Determine the (X, Y) coordinate at the center of the cell enclosing the given text.  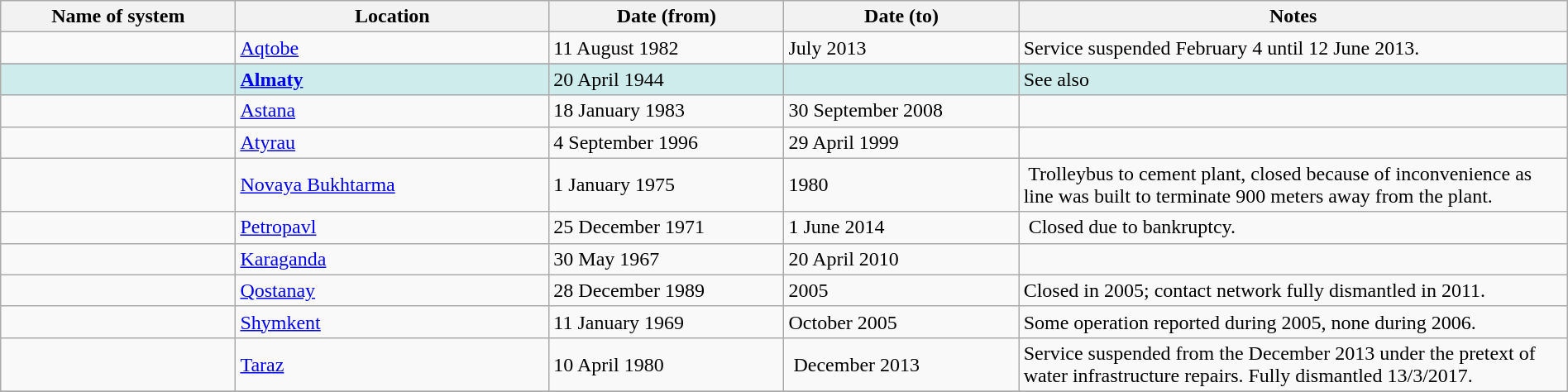
Petropavl (392, 227)
Location (392, 17)
28 December 1989 (667, 290)
10 April 1980 (667, 364)
1 January 1975 (667, 185)
July 2013 (901, 48)
20 April 2010 (901, 259)
20 April 1944 (667, 79)
Name of system (118, 17)
1 June 2014 (901, 227)
1980 (901, 185)
Date (to) (901, 17)
30 September 2008 (901, 111)
December 2013 (901, 364)
11 August 1982 (667, 48)
Shymkent (392, 322)
Closed due to bankruptcy. (1293, 227)
Almaty (392, 79)
18 January 1983 (667, 111)
Astana (392, 111)
25 December 1971 (667, 227)
Taraz (392, 364)
Aqtobe (392, 48)
30 May 1967 (667, 259)
Trolleybus to cement plant, closed because of inconvenience as line was built to terminate 900 meters away from the plant. (1293, 185)
See also (1293, 79)
Karaganda (392, 259)
Service suspended February 4 until 12 June 2013. (1293, 48)
4 September 1996 (667, 142)
Service suspended from the December 2013 under the pretext of water infrastructure repairs. Fully dismantled 13/3/2017. (1293, 364)
Some operation reported during 2005, none during 2006. (1293, 322)
11 January 1969 (667, 322)
Notes (1293, 17)
October 2005 (901, 322)
29 April 1999 (901, 142)
2005 (901, 290)
Atyrau (392, 142)
Date (from) (667, 17)
Qostanay (392, 290)
Closed in 2005; contact network fully dismantled in 2011. (1293, 290)
Novaya Bukhtarma (392, 185)
